Determine the [x, y] coordinate at the center of the cell enclosing the given text.  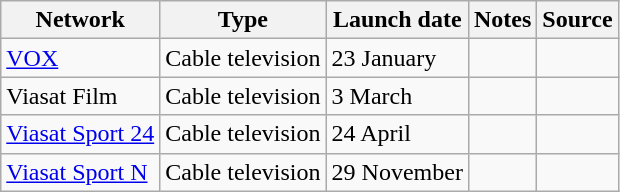
23 January [397, 58]
VOX [80, 58]
Viasat Film [80, 96]
24 April [397, 134]
3 March [397, 96]
Launch date [397, 20]
29 November [397, 172]
Notes [502, 20]
Network [80, 20]
Viasat Sport N [80, 172]
Source [578, 20]
Viasat Sport 24 [80, 134]
Type [243, 20]
